Output the [X, Y] coordinate of the center of the cell containing the given text.  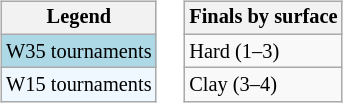
Clay (3–4) [263, 85]
Legend [78, 18]
Hard (1–3) [263, 51]
W15 tournaments [78, 85]
W35 tournaments [78, 51]
Finals by surface [263, 18]
